Output the (x, y) coordinate of the center of the cell containing the given text.  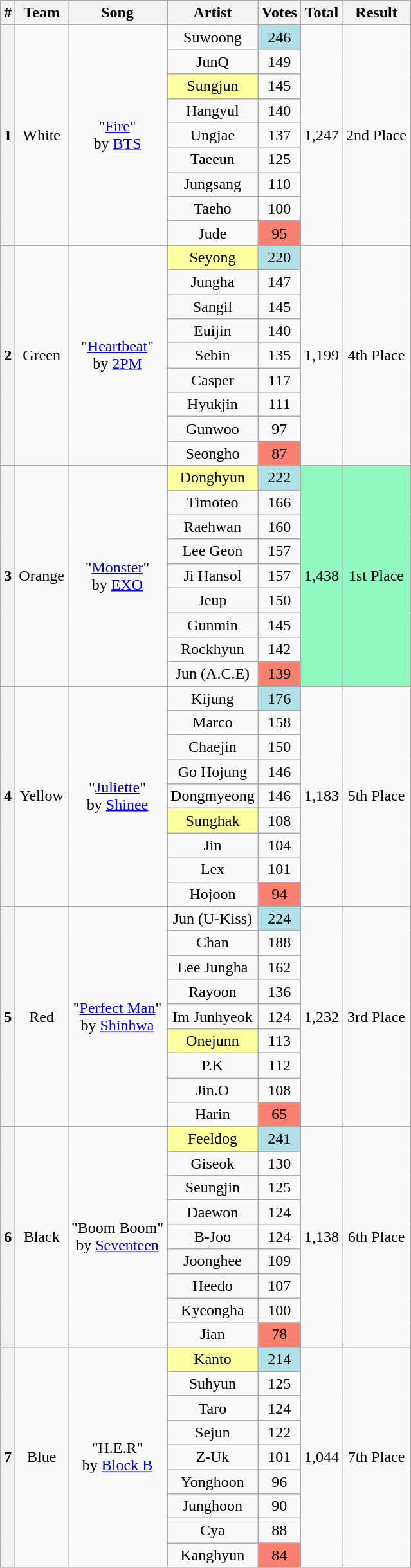
Jungha (213, 282)
"Monster" by EXO (118, 576)
White (42, 135)
Seyong (213, 257)
Cya (213, 1531)
Yellow (42, 796)
Jian (213, 1335)
Rockhyun (213, 649)
84 (279, 1555)
Yonghoon (213, 1481)
Hangyul (213, 111)
87 (279, 453)
176 (279, 698)
5 (8, 1016)
2 (8, 355)
222 (279, 478)
147 (279, 282)
"Juliette" by Shinee (118, 796)
Jungsang (213, 184)
122 (279, 1432)
"Boom Boom" by Seventeen (118, 1237)
Suhyun (213, 1383)
Kanghyun (213, 1555)
Result (376, 13)
Dongmyeong (213, 796)
Ji Hansol (213, 576)
Z-Uk (213, 1457)
"H.E.R" by Block B (118, 1457)
1,183 (322, 796)
Kijung (213, 698)
JunQ (213, 62)
110 (279, 184)
"Perfect Man" by Shinhwa (118, 1016)
111 (279, 405)
Sangil (213, 307)
166 (279, 502)
Casper (213, 380)
Lee Jungha (213, 967)
Suwoong (213, 37)
Donghyun (213, 478)
95 (279, 233)
Chaejin (213, 747)
Jun (U-Kiss) (213, 918)
Rayoon (213, 992)
B-Joo (213, 1237)
Euijin (213, 331)
"Heartbeat" by 2PM (118, 355)
1,199 (322, 355)
7 (8, 1457)
Jin (213, 845)
Hyukjin (213, 405)
Jude (213, 233)
4th Place (376, 355)
Joonghee (213, 1261)
Black (42, 1237)
Red (42, 1016)
96 (279, 1481)
158 (279, 723)
Jin.O (213, 1090)
Total (322, 13)
Gunmin (213, 624)
113 (279, 1041)
Green (42, 355)
Blue (42, 1457)
142 (279, 649)
Orange (42, 576)
65 (279, 1115)
Hojoon (213, 894)
Kanto (213, 1359)
Onejunn (213, 1041)
Sebin (213, 356)
1,044 (322, 1457)
Artist (213, 13)
6 (8, 1237)
162 (279, 967)
Raehwan (213, 527)
5th Place (376, 796)
90 (279, 1506)
104 (279, 845)
1,247 (322, 135)
160 (279, 527)
3 (8, 576)
Junghoon (213, 1506)
Gunwoo (213, 429)
Votes (279, 13)
1,138 (322, 1237)
Taeho (213, 208)
107 (279, 1286)
Go Hojung (213, 772)
Seongho (213, 453)
1 (8, 135)
139 (279, 673)
Jun (A.C.E) (213, 673)
78 (279, 1335)
94 (279, 894)
Daewon (213, 1212)
241 (279, 1139)
Lee Geon (213, 551)
112 (279, 1065)
Feeldog (213, 1139)
Song (118, 13)
Taeeun (213, 160)
4 (8, 796)
Lex (213, 870)
7th Place (376, 1457)
1st Place (376, 576)
Sunghak (213, 821)
224 (279, 918)
97 (279, 429)
Sejun (213, 1432)
Ungjae (213, 135)
117 (279, 380)
Marco (213, 723)
Chan (213, 943)
88 (279, 1531)
136 (279, 992)
1,232 (322, 1016)
246 (279, 37)
Jeup (213, 600)
Seungjin (213, 1188)
1,438 (322, 576)
# (8, 13)
Im Junhyeok (213, 1016)
P.K (213, 1065)
Sungjun (213, 86)
"Fire" by BTS (118, 135)
3rd Place (376, 1016)
109 (279, 1261)
Timoteo (213, 502)
149 (279, 62)
Giseok (213, 1163)
130 (279, 1163)
Heedo (213, 1286)
188 (279, 943)
214 (279, 1359)
6th Place (376, 1237)
Kyeongha (213, 1310)
2nd Place (376, 135)
Taro (213, 1408)
135 (279, 356)
220 (279, 257)
Harin (213, 1115)
137 (279, 135)
Team (42, 13)
